Search for the cell housing the specified text and yield its (x, y) center coordinate. 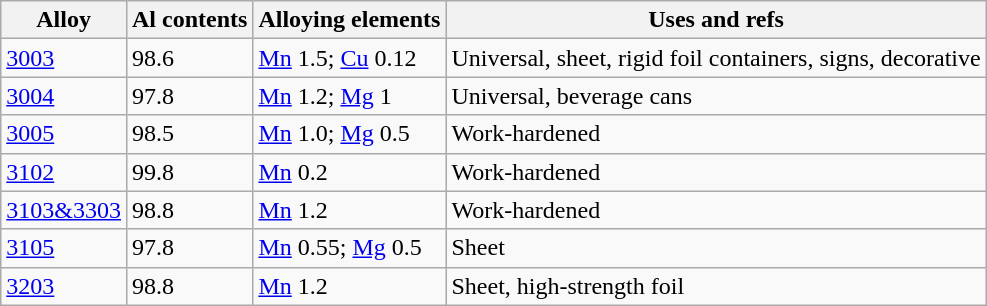
3203 (64, 286)
3004 (64, 96)
Alloy (64, 20)
3105 (64, 248)
Sheet (716, 248)
98.5 (189, 134)
99.8 (189, 172)
Mn 1.2; Mg 1 (350, 96)
Mn 1.0; Mg 0.5 (350, 134)
Mn 0.55; Mg 0.5 (350, 248)
3103&3303 (64, 210)
3003 (64, 58)
Mn 0.2 (350, 172)
3102 (64, 172)
Mn 1.5; Cu 0.12 (350, 58)
Universal, beverage cans (716, 96)
Al contents (189, 20)
3005 (64, 134)
Sheet, high-strength foil (716, 286)
Universal, sheet, rigid foil containers, signs, decorative (716, 58)
Alloying elements (350, 20)
98.6 (189, 58)
Uses and refs (716, 20)
